Identify which cell holds the provided text, then report its (x, y) central coordinate. 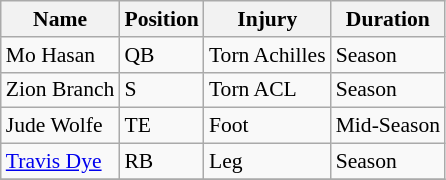
TE (161, 126)
Position (161, 19)
Mid-Season (388, 126)
Jude Wolfe (60, 126)
Torn ACL (268, 90)
Torn Achilles (268, 55)
Duration (388, 19)
Name (60, 19)
Foot (268, 126)
Travis Dye (60, 162)
Mo Hasan (60, 55)
RB (161, 162)
Injury (268, 19)
QB (161, 55)
Leg (268, 162)
S (161, 90)
Zion Branch (60, 90)
